From the cell containing the given text, extract its center point as [x, y] coordinate. 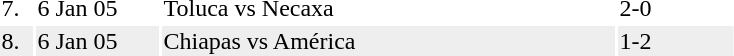
8. [16, 41]
1-2 [676, 41]
6 Jan 05 [98, 41]
Chiapas vs América [388, 41]
